Output the [x, y] coordinate of the center of the cell containing the given text.  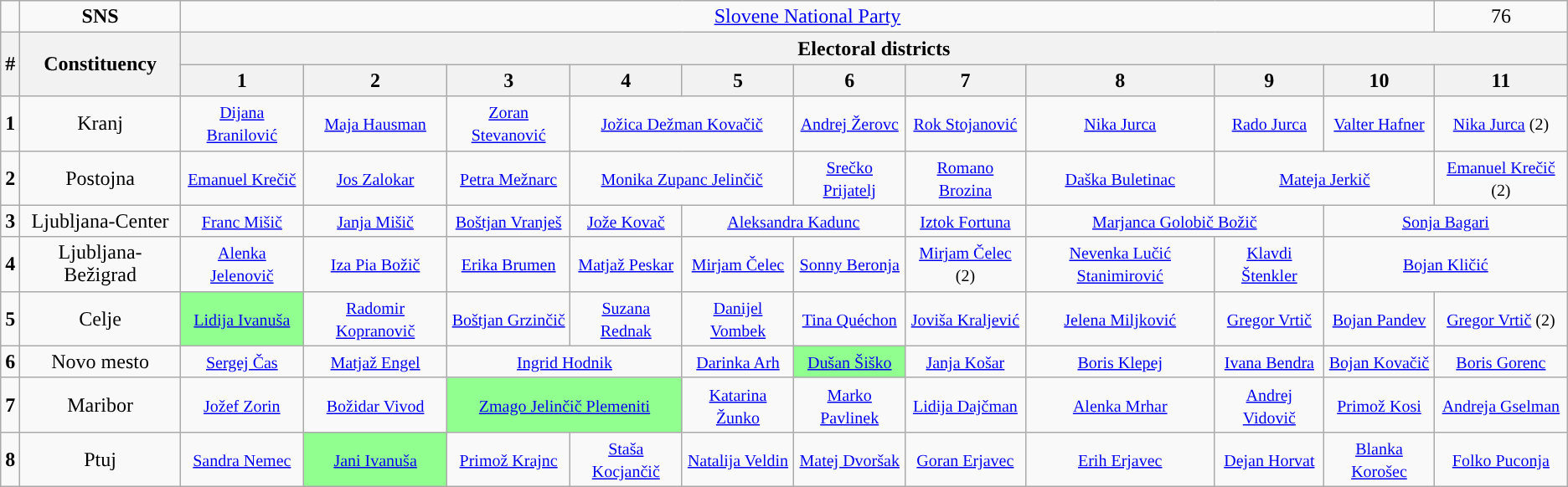
Srečko Prijatelj [849, 177]
Katarina Žunko [738, 405]
Jos Zalokar [375, 177]
Radomir Kopranovič [375, 318]
9 [1269, 80]
Bojan Kličić [1446, 264]
Boris Gorenc [1501, 361]
Darinka Arh [738, 361]
Novo mesto [101, 361]
Boštjan Vranješ [508, 221]
Natalija Veldin [738, 459]
Mirjam Čelec (2) [966, 264]
Primož Kosi [1379, 405]
Jani Ivanuša [375, 459]
Klavdi Štenkler [1269, 264]
SNS [101, 17]
Marko Pavlinek [849, 405]
Primož Krajnc [508, 459]
Postojna [101, 177]
Marjanca Golobič Božič [1174, 221]
Janja Košar [966, 361]
Joviša Kraljević [966, 318]
Maribor [101, 405]
Andrej Vidovič [1269, 405]
Rok Stojanović [966, 124]
Nevenka Lučić Stanimirović [1120, 264]
Erih Erjavec [1120, 459]
Alenka Jelenovič [241, 264]
Monika Zupanc Jelinčič [682, 177]
Božidar Vivod [375, 405]
Staša Kocjančič [626, 459]
Celje [101, 318]
Gregor Vrtič [1269, 318]
Lidija Ivanuša [241, 318]
Boštjan Grzinčič [508, 318]
Andreja Gselman [1501, 405]
Dejan Horvat [1269, 459]
Bojan Kovačič [1379, 361]
Nika Jurca (2) [1501, 124]
Zmago Jelinčič Plemeniti [565, 405]
Lidija Dajčman [966, 405]
Dijana Branilović [241, 124]
Iza Pia Božič [375, 264]
# [10, 64]
Sergej Čas [241, 361]
Gregor Vrtič (2) [1501, 318]
Ptuj [101, 459]
Franc Mišič [241, 221]
Ljubljana-Center [101, 221]
Jožef Zorin [241, 405]
Daška Buletinac [1120, 177]
Kranj [101, 124]
Goran Erjavec [966, 459]
Jelena Miljković [1120, 318]
Ljubljana-Bežigrad [101, 264]
Nika Jurca [1120, 124]
Zoran Stevanović [508, 124]
Electoral districts [874, 49]
Andrej Žerovc [849, 124]
Folko Puconja [1501, 459]
Suzana Rednak [626, 318]
Boris Klepej [1120, 361]
Alenka Mrhar [1120, 405]
Jožica Dežman Kovačič [682, 124]
Aleksandra Kadunc [793, 221]
Constituency [101, 64]
Romano Brozina [966, 177]
Tina Quéchon [849, 318]
11 [1501, 80]
Iztok Fortuna [966, 221]
Blanka Korošec [1379, 459]
Sonny Beronja [849, 264]
Maja Hausman [375, 124]
Emanuel Krečič (2) [1501, 177]
Matjaž Engel [375, 361]
76 [1501, 17]
Ingrid Hodnik [565, 361]
Mateja Jerkič [1324, 177]
Dušan Šiško [849, 361]
10 [1379, 80]
Bojan Pandev [1379, 318]
Erika Brumen [508, 264]
Valter Hafner [1379, 124]
Petra Mežnarc [508, 177]
Matej Dvoršak [849, 459]
Ivana Bendra [1269, 361]
Slovene National Party [807, 17]
Jože Kovač [626, 221]
Mirjam Čelec [738, 264]
Matjaž Peskar [626, 264]
Rado Jurca [1269, 124]
Sandra Nemec [241, 459]
Emanuel Krečič [241, 177]
Danijel Vombek [738, 318]
Janja Mišič [375, 221]
Sonja Bagari [1446, 221]
